Return [x, y] of the center of cell containing provided text 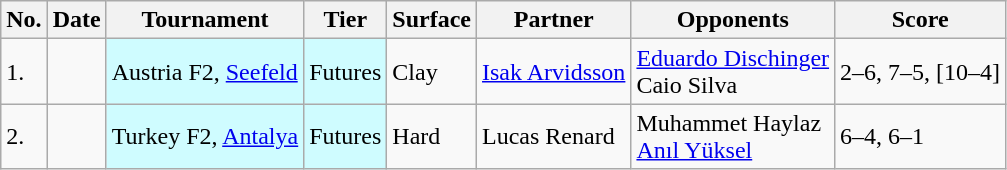
Score [920, 20]
Opponents [733, 20]
2. [24, 136]
Lucas Renard [554, 136]
Surface [432, 20]
Clay [432, 72]
Austria F2, Seefeld [205, 72]
Hard [432, 136]
2–6, 7–5, [10–4] [920, 72]
1. [24, 72]
6–4, 6–1 [920, 136]
Partner [554, 20]
Turkey F2, Antalya [205, 136]
Eduardo Dischinger Caio Silva [733, 72]
Isak Arvidsson [554, 72]
Muhammet Haylaz Anıl Yüksel [733, 136]
Date [76, 20]
Tournament [205, 20]
Tier [346, 20]
No. [24, 20]
